Find where the given text appears and provide that cell's center as [x, y] coordinate. 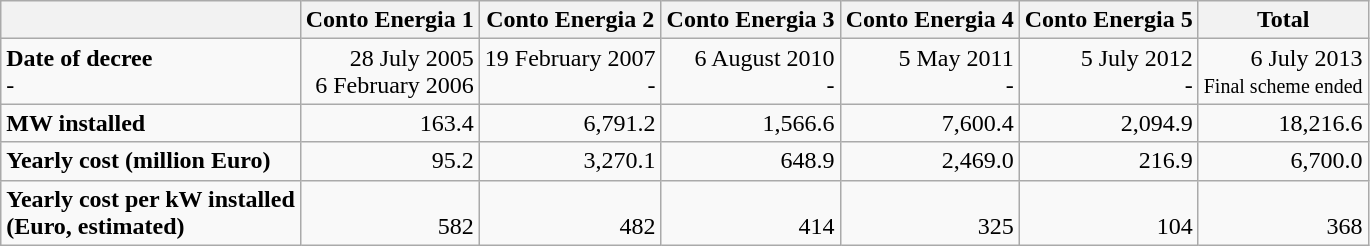
Conto Energia 2 [570, 20]
163.4 [390, 123]
216.9 [1108, 161]
325 [930, 212]
648.9 [750, 161]
Conto Energia 3 [750, 20]
6 July 2013 Final scheme ended [1283, 72]
Yearly cost (million Euro) [151, 161]
3,270.1 [570, 161]
582 [390, 212]
18,216.6 [1283, 123]
6 August 2010 - [750, 72]
MW installed [151, 123]
1,566.6 [750, 123]
19 February 2007 - [570, 72]
Conto Energia 4 [930, 20]
28 July 20056 February 2006 [390, 72]
368 [1283, 212]
5 July 2012 - [1108, 72]
Date of decree- [151, 72]
Yearly cost per kW installed (Euro, estimated) [151, 212]
2,094.9 [1108, 123]
2,469.0 [930, 161]
482 [570, 212]
Total [1283, 20]
Conto Energia 1 [390, 20]
414 [750, 212]
7,600.4 [930, 123]
6,700.0 [1283, 161]
104 [1108, 212]
Conto Energia 5 [1108, 20]
5 May 2011 - [930, 72]
95.2 [390, 161]
6,791.2 [570, 123]
